From the cell containing the given text, extract its center point as [X, Y] coordinate. 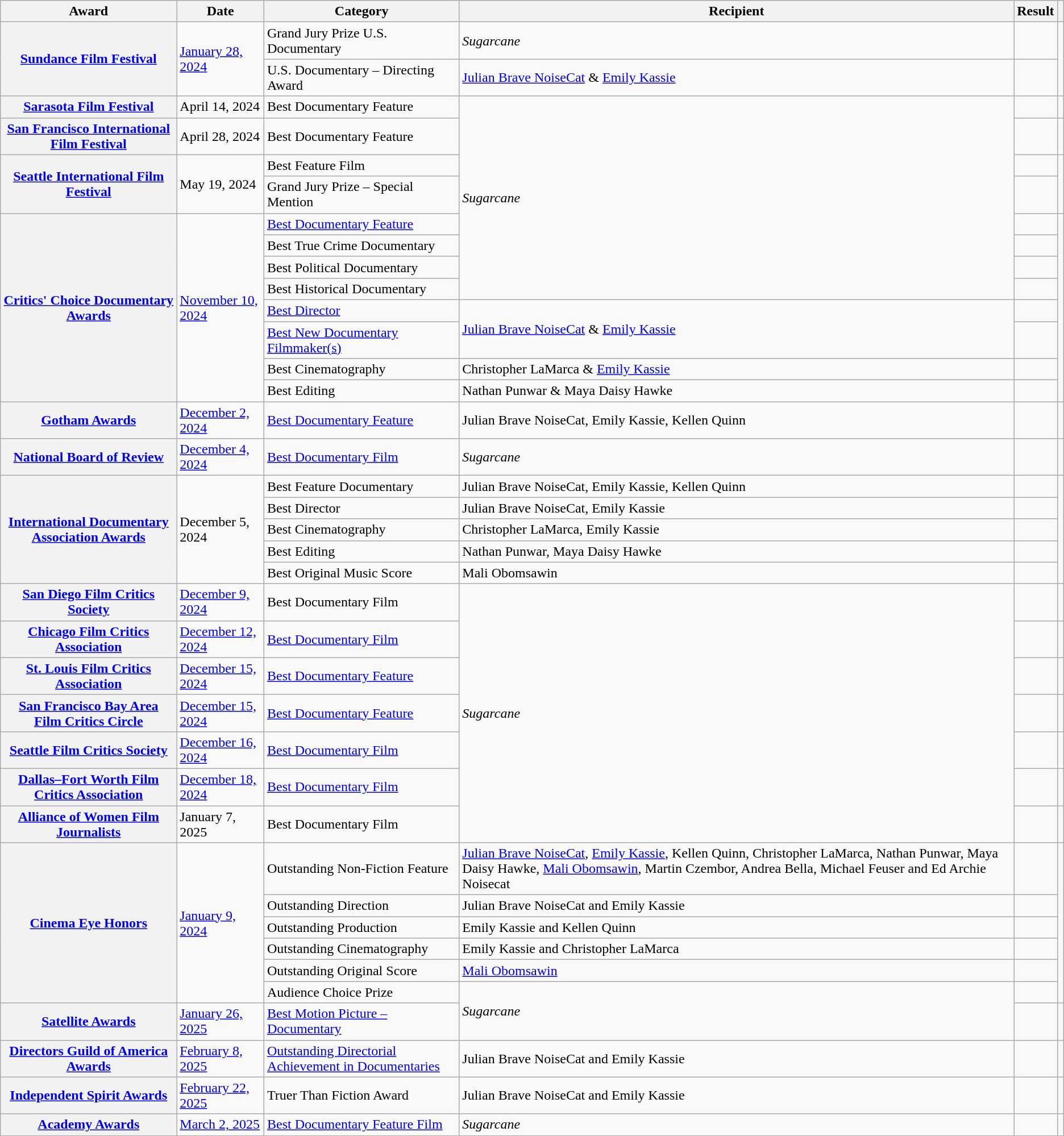
Satellite Awards [89, 1022]
Outstanding Directorial Achievement in Documentaries [361, 1058]
November 10, 2024 [221, 307]
Best Feature Film [361, 165]
December 9, 2024 [221, 602]
May 19, 2024 [221, 184]
March 2, 2025 [221, 1125]
Grand Jury Prize U.S. Documentary [361, 41]
Academy Awards [89, 1125]
Outstanding Cinematography [361, 949]
Dallas–Fort Worth Film Critics Association [89, 787]
Sarasota Film Festival [89, 107]
December 16, 2024 [221, 750]
Directors Guild of America Awards [89, 1058]
International Documentary Association Awards [89, 530]
December 5, 2024 [221, 530]
January 28, 2024 [221, 59]
Best Documentary Feature Film [361, 1125]
Best Political Documentary [361, 267]
Date [221, 11]
February 22, 2025 [221, 1096]
Best True Crime Documentary [361, 245]
January 26, 2025 [221, 1022]
Outstanding Production [361, 927]
December 2, 2024 [221, 421]
San Francisco Bay Area Film Critics Circle [89, 713]
January 9, 2024 [221, 923]
Outstanding Non-Fiction Feature [361, 869]
National Board of Review [89, 457]
Award [89, 11]
April 14, 2024 [221, 107]
Nathan Punwar & Maya Daisy Hawke [737, 391]
Best Historical Documentary [361, 289]
San Diego Film Critics Society [89, 602]
San Francisco International Film Festival [89, 136]
Truer Than Fiction Award [361, 1096]
February 8, 2025 [221, 1058]
Nathan Punwar, Maya Daisy Hawke [737, 551]
December 12, 2024 [221, 639]
Best Original Music Score [361, 573]
Best Motion Picture – Documentary [361, 1022]
Outstanding Direction [361, 906]
Recipient [737, 11]
Julian Brave NoiseCat, Emily Kassie [737, 508]
U.S. Documentary – Directing Award [361, 77]
January 7, 2025 [221, 824]
December 18, 2024 [221, 787]
Category [361, 11]
St. Louis Film Critics Association [89, 676]
Grand Jury Prize – Special Mention [361, 194]
Result [1036, 11]
Critics' Choice Documentary Awards [89, 307]
April 28, 2024 [221, 136]
Emily Kassie and Christopher LaMarca [737, 949]
Outstanding Original Score [361, 971]
Best Feature Documentary [361, 486]
Seattle International Film Festival [89, 184]
Christopher LaMarca & Emily Kassie [737, 369]
Audience Choice Prize [361, 992]
Cinema Eye Honors [89, 923]
Emily Kassie and Kellen Quinn [737, 927]
Christopher LaMarca, Emily Kassie [737, 530]
Seattle Film Critics Society [89, 750]
Alliance of Women Film Journalists [89, 824]
December 4, 2024 [221, 457]
Sundance Film Festival [89, 59]
Best New Documentary Filmmaker(s) [361, 340]
Gotham Awards [89, 421]
Independent Spirit Awards [89, 1096]
Chicago Film Critics Association [89, 639]
